Detect which cell encompasses the target text, then output its [x, y] center coordinate. 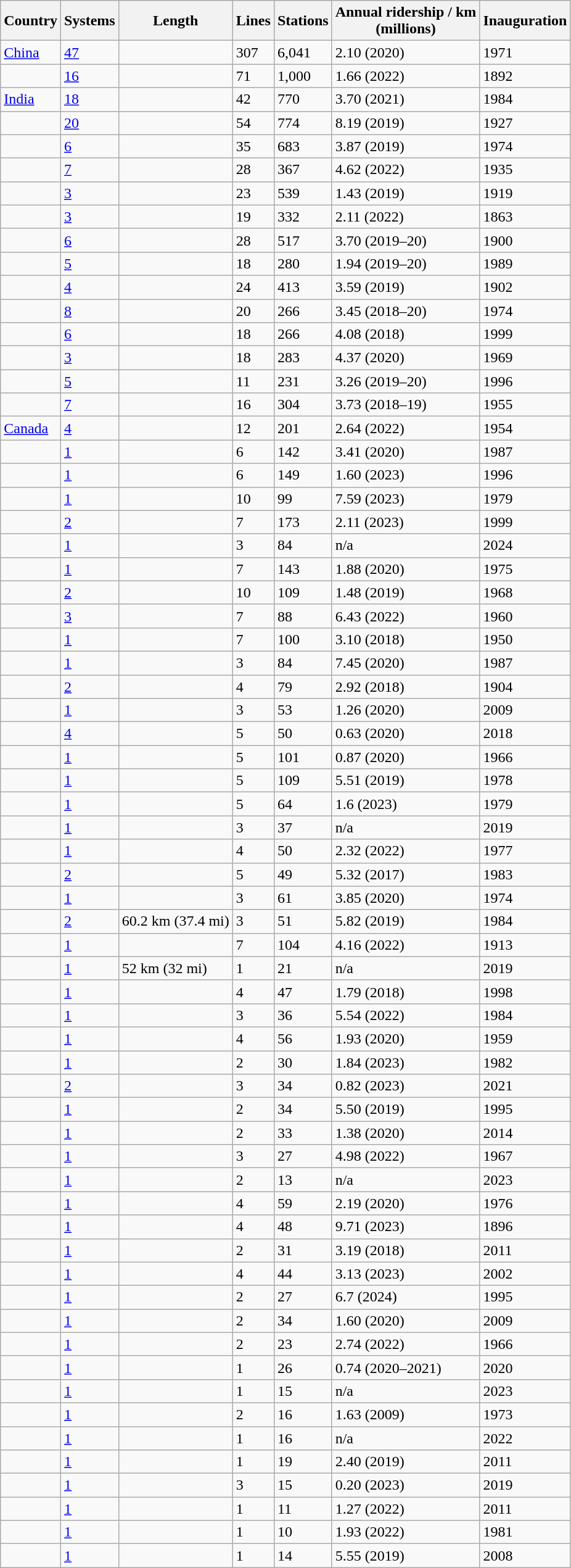
33 [303, 1133]
173 [303, 522]
44 [303, 1274]
54 [253, 123]
1.43 (2019) [406, 193]
7.45 (2020) [406, 663]
1.84 (2023) [406, 1062]
1896 [525, 1227]
1.79 (2018) [406, 992]
367 [303, 170]
6,041 [303, 52]
1913 [525, 945]
770 [303, 99]
61 [303, 898]
Canada [31, 428]
142 [303, 452]
53 [303, 710]
1.48 (2019) [406, 592]
51 [303, 921]
2022 [525, 1438]
4.37 (2020) [406, 358]
1977 [525, 851]
Country [31, 21]
99 [303, 499]
5.32 (2017) [406, 874]
1.88 (2020) [406, 569]
14 [303, 1556]
1.27 (2022) [406, 1509]
India [31, 99]
2024 [525, 545]
2.11 (2023) [406, 522]
0.20 (2023) [406, 1485]
52 km (32 mi) [175, 968]
6.43 (2022) [406, 616]
71 [253, 76]
3.70 (2021) [406, 99]
Systems [89, 21]
1900 [525, 240]
0.63 (2020) [406, 734]
280 [303, 263]
1.38 (2020) [406, 1133]
143 [303, 569]
1973 [525, 1414]
4.16 (2022) [406, 945]
201 [303, 428]
Stations [303, 21]
2.74 (2022) [406, 1344]
4.98 (2022) [406, 1156]
2.19 (2020) [406, 1203]
3.59 (2019) [406, 287]
1892 [525, 76]
1960 [525, 616]
9.71 (2023) [406, 1227]
149 [303, 475]
3.85 (2020) [406, 898]
88 [303, 616]
Inauguration [525, 21]
1.6 (2023) [406, 804]
12 [253, 428]
3.41 (2020) [406, 452]
101 [303, 757]
1.66 (2022) [406, 76]
79 [303, 687]
26 [303, 1367]
48 [303, 1227]
3.70 (2019–20) [406, 240]
1.94 (2019–20) [406, 263]
1927 [525, 123]
1904 [525, 687]
100 [303, 639]
1968 [525, 592]
5.55 (2019) [406, 1556]
49 [303, 874]
3.87 (2019) [406, 146]
1959 [525, 1039]
1981 [525, 1532]
1.60 (2023) [406, 475]
1.26 (2020) [406, 710]
1863 [525, 217]
4.08 (2018) [406, 334]
60.2 km (37.4 mi) [175, 921]
36 [303, 1015]
0.82 (2023) [406, 1086]
774 [303, 123]
3.26 (2019–20) [406, 381]
64 [303, 804]
5.51 (2019) [406, 781]
539 [303, 193]
2021 [525, 1086]
7.59 (2023) [406, 499]
1.93 (2020) [406, 1039]
21 [303, 968]
59 [303, 1203]
3.19 (2018) [406, 1250]
0.87 (2020) [406, 757]
1950 [525, 639]
307 [253, 52]
332 [303, 217]
1978 [525, 781]
3.13 (2023) [406, 1274]
1971 [525, 52]
1975 [525, 569]
6.7 (2024) [406, 1297]
1,000 [303, 76]
2002 [525, 1274]
China [31, 52]
4.62 (2022) [406, 170]
2020 [525, 1367]
231 [303, 381]
42 [253, 99]
30 [303, 1062]
1998 [525, 992]
2.64 (2022) [406, 428]
5.50 (2019) [406, 1110]
Lines [253, 21]
Annual ridership / km(millions) [406, 21]
3.73 (2018–19) [406, 405]
56 [303, 1039]
2.32 (2022) [406, 851]
3.10 (2018) [406, 639]
0.74 (2020–2021) [406, 1367]
1969 [525, 358]
1902 [525, 287]
3.45 (2018–20) [406, 310]
13 [303, 1180]
2008 [525, 1556]
1954 [525, 428]
2014 [525, 1133]
37 [303, 828]
8.19 (2019) [406, 123]
1.63 (2009) [406, 1414]
2.11 (2022) [406, 217]
104 [303, 945]
1955 [525, 405]
2.40 (2019) [406, 1462]
5.54 (2022) [406, 1015]
2.10 (2020) [406, 52]
1976 [525, 1203]
1919 [525, 193]
1983 [525, 874]
1.60 (2020) [406, 1321]
1982 [525, 1062]
1.93 (2022) [406, 1532]
35 [253, 146]
283 [303, 358]
2018 [525, 734]
1935 [525, 170]
8 [89, 310]
1989 [525, 263]
5.82 (2019) [406, 921]
683 [303, 146]
Length [175, 21]
304 [303, 405]
1967 [525, 1156]
517 [303, 240]
31 [303, 1250]
24 [253, 287]
413 [303, 287]
2.92 (2018) [406, 687]
